Output the [x, y] coordinate of the center of the cell containing the given text.  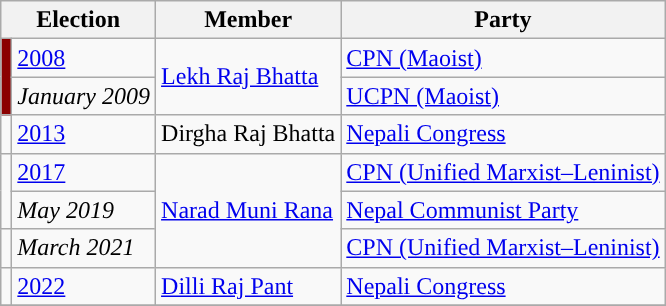
Narad Muni Rana [248, 210]
2013 [84, 134]
2017 [84, 172]
2008 [84, 58]
2022 [84, 286]
Lekh Raj Bhatta [248, 77]
UCPN (Maoist) [503, 96]
Nepal Communist Party [503, 210]
January 2009 [84, 96]
Election [78, 20]
March 2021 [84, 248]
CPN (Maoist) [503, 58]
Member [248, 20]
May 2019 [84, 210]
Dilli Raj Pant [248, 286]
Party [503, 20]
Dirgha Raj Bhatta [248, 134]
